Return [X, Y] of the center of cell containing provided text 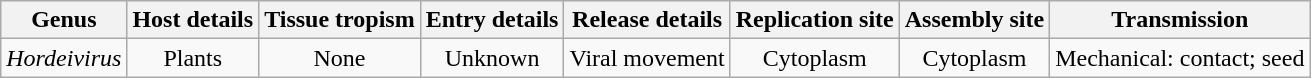
Release details [647, 20]
Transmission [1180, 20]
Genus [64, 20]
Assembly site [974, 20]
Plants [193, 58]
Replication site [814, 20]
Mechanical: contact; seed [1180, 58]
Hordeivirus [64, 58]
Viral movement [647, 58]
Unknown [492, 58]
None [340, 58]
Entry details [492, 20]
Tissue tropism [340, 20]
Host details [193, 20]
